Output the [x, y] coordinate of the center of the cell containing the given text.  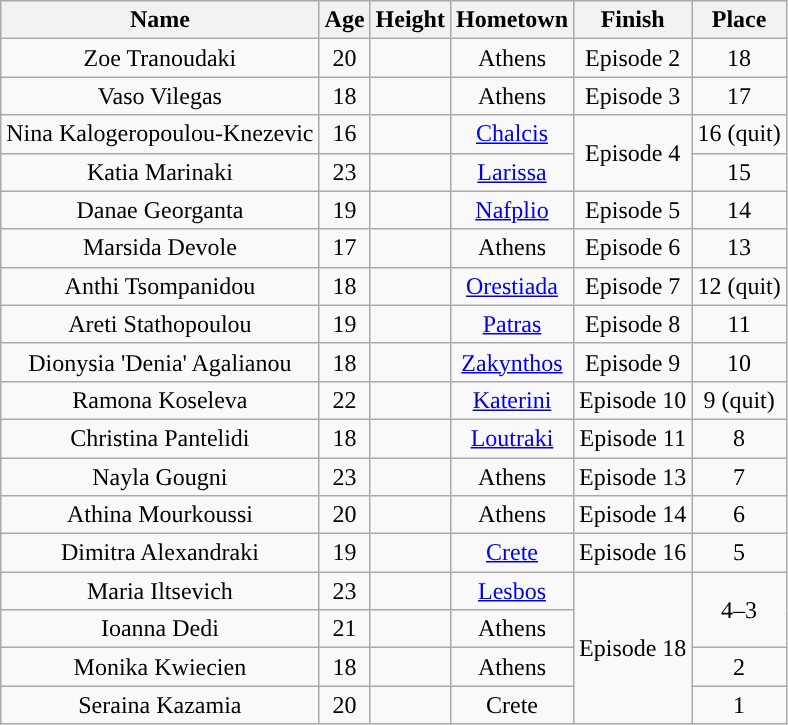
Ramona Koseleva [160, 400]
13 [739, 248]
10 [739, 362]
Episode 10 [633, 400]
Episode 3 [633, 96]
Loutraki [512, 438]
21 [344, 629]
Patras [512, 324]
Dimitra Alexandraki [160, 553]
Episode 8 [633, 324]
Orestiada [512, 286]
Nina Kalogeropoulou-Knezevic [160, 134]
22 [344, 400]
Ioanna Dedi [160, 629]
Episode 18 [633, 648]
Episode 9 [633, 362]
Place [739, 20]
16 (quit) [739, 134]
Larissa [512, 172]
Hometown [512, 20]
Chalcis [512, 134]
Maria Iltsevich [160, 591]
Episode 2 [633, 58]
Episode 11 [633, 438]
Areti Stathopoulou [160, 324]
Episode 14 [633, 515]
Zoe Tranoudaki [160, 58]
Monika Kwiecien [160, 667]
Anthi Tsompanidou [160, 286]
Nafplio [512, 210]
Height [410, 20]
9 (quit) [739, 400]
Episode 13 [633, 477]
Finish [633, 20]
Seraina Kazamia [160, 705]
Zakynthos [512, 362]
12 (quit) [739, 286]
Katia Marinaki [160, 172]
Episode 5 [633, 210]
Age [344, 20]
Lesbos [512, 591]
16 [344, 134]
6 [739, 515]
5 [739, 553]
11 [739, 324]
Danae Georganta [160, 210]
Episode 4 [633, 153]
Katerini [512, 400]
14 [739, 210]
7 [739, 477]
Nayla Gougni [160, 477]
Christina Pantelidi [160, 438]
Athina Mourkoussi [160, 515]
Vaso Vilegas [160, 96]
1 [739, 705]
Marsida Devole [160, 248]
4–3 [739, 610]
Episode 16 [633, 553]
Episode 7 [633, 286]
15 [739, 172]
8 [739, 438]
Dionysia 'Denia' Agalianou [160, 362]
2 [739, 667]
Episode 6 [633, 248]
Name [160, 20]
